Search for the cell housing the specified text and yield its (X, Y) center coordinate. 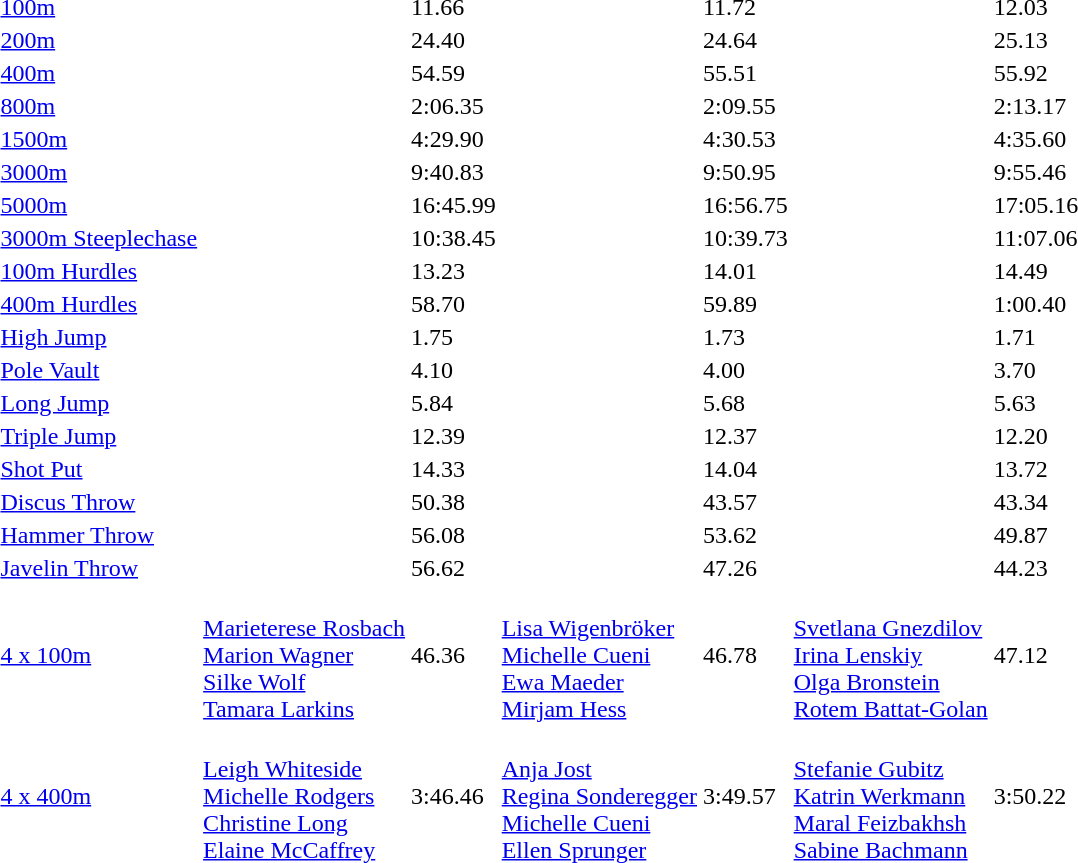
Svetlana GnezdilovIrina LenskiyOlga BronsteinRotem Battat-Golan (890, 655)
16:56.75 (745, 205)
24.40 (454, 40)
10:39.73 (745, 238)
16:45.99 (454, 205)
1.75 (454, 337)
53.62 (745, 535)
50.38 (454, 502)
43.57 (745, 502)
47.26 (745, 568)
58.70 (454, 304)
56.62 (454, 568)
4:30.53 (745, 139)
55.51 (745, 73)
1.73 (745, 337)
14.01 (745, 271)
14.33 (454, 469)
9:40.83 (454, 172)
2:09.55 (745, 106)
46.36 (454, 655)
13.23 (454, 271)
10:38.45 (454, 238)
5.68 (745, 403)
59.89 (745, 304)
12.37 (745, 436)
14.04 (745, 469)
46.78 (745, 655)
56.08 (454, 535)
24.64 (745, 40)
9:50.95 (745, 172)
2:06.35 (454, 106)
4.00 (745, 370)
4:29.90 (454, 139)
4.10 (454, 370)
12.39 (454, 436)
54.59 (454, 73)
Lisa WigenbrökerMichelle CueniEwa MaederMirjam Hess (599, 655)
5.84 (454, 403)
Marieterese RosbachMarion WagnerSilke WolfTamara Larkins (304, 655)
